Locate the cell with the specified text and output its (X, Y) center coordinate. 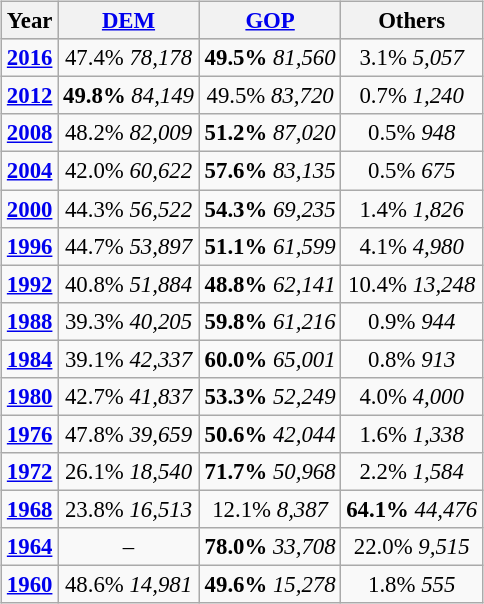
10.4% 13,248 (412, 284)
1984 (30, 359)
1972 (30, 472)
0.9% 944 (412, 321)
1960 (30, 584)
2.2% 1,584 (412, 472)
50.6% 42,044 (270, 434)
1.4% 1,826 (412, 209)
42.7% 41,837 (129, 396)
57.6% 83,135 (270, 171)
48.2% 82,009 (129, 133)
49.5% 81,560 (270, 58)
4.1% 4,980 (412, 246)
42.0% 60,622 (129, 171)
1980 (30, 396)
48.6% 14,981 (129, 584)
Year (30, 21)
1976 (30, 434)
44.3% 56,522 (129, 209)
49.5% 83,720 (270, 96)
4.0% 4,000 (412, 396)
1996 (30, 246)
2016 (30, 58)
26.1% 18,540 (129, 472)
49.8% 84,149 (129, 96)
40.8% 51,884 (129, 284)
0.8% 913 (412, 359)
22.0% 9,515 (412, 547)
78.0% 33,708 (270, 547)
64.1% 44,476 (412, 509)
2004 (30, 171)
12.1% 8,387 (270, 509)
60.0% 65,001 (270, 359)
2000 (30, 209)
1.8% 555 (412, 584)
49.6% 15,278 (270, 584)
47.4% 78,178 (129, 58)
1.6% 1,338 (412, 434)
53.3% 52,249 (270, 396)
39.3% 40,205 (129, 321)
0.5% 948 (412, 133)
47.8% 39,659 (129, 434)
0.7% 1,240 (412, 96)
1964 (30, 547)
51.1% 61,599 (270, 246)
23.8% 16,513 (129, 509)
51.2% 87,020 (270, 133)
Others (412, 21)
1968 (30, 509)
2012 (30, 96)
DEM (129, 21)
54.3% 69,235 (270, 209)
44.7% 53,897 (129, 246)
GOP (270, 21)
39.1% 42,337 (129, 359)
0.5% 675 (412, 171)
2008 (30, 133)
71.7% 50,968 (270, 472)
3.1% 5,057 (412, 58)
– (129, 547)
1992 (30, 284)
59.8% 61,216 (270, 321)
48.8% 62,141 (270, 284)
1988 (30, 321)
